From the cell containing the given text, extract its center point as (x, y) coordinate. 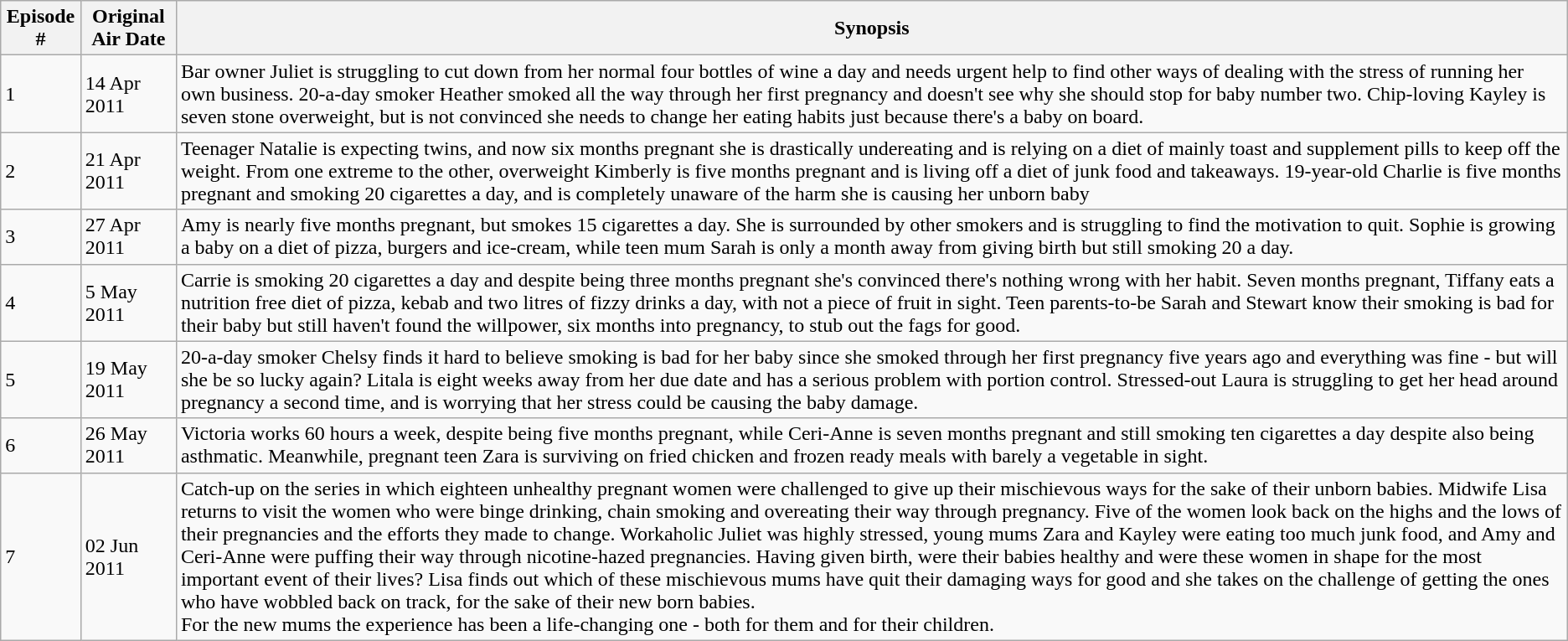
4 (41, 302)
14 Apr 2011 (128, 94)
21 Apr 2011 (128, 171)
5 (41, 380)
Synopsis (871, 28)
3 (41, 236)
7 (41, 556)
27 Apr 2011 (128, 236)
26 May 2011 (128, 446)
2 (41, 171)
5 May 2011 (128, 302)
02 Jun 2011 (128, 556)
6 (41, 446)
1 (41, 94)
19 May 2011 (128, 380)
Episode # (41, 28)
Original Air Date (128, 28)
